Locate the cell with the specified text and output its (x, y) center coordinate. 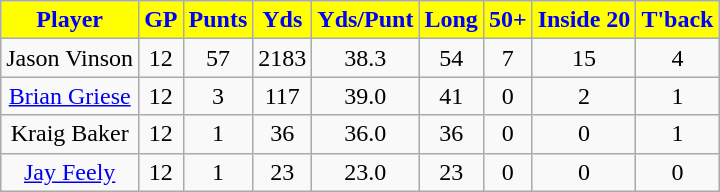
39.0 (366, 96)
Jay Feely (70, 172)
3 (218, 96)
T'back (678, 20)
50+ (508, 20)
4 (678, 58)
117 (282, 96)
7 (508, 58)
54 (451, 58)
Jason Vinson (70, 58)
36.0 (366, 134)
Brian Griese (70, 96)
Yds/Punt (366, 20)
57 (218, 58)
Player (70, 20)
Yds (282, 20)
2 (584, 96)
Inside 20 (584, 20)
15 (584, 58)
41 (451, 96)
23.0 (366, 172)
38.3 (366, 58)
2183 (282, 58)
Long (451, 20)
Kraig Baker (70, 134)
GP (161, 20)
Punts (218, 20)
